Extract the (x, y) coordinate from the center of the cell holding the provided text.  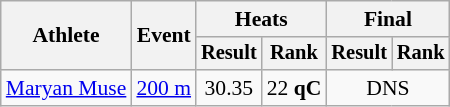
Athlete (66, 36)
Event (164, 36)
200 m (164, 88)
22 qC (294, 88)
DNS (388, 88)
Heats (261, 19)
30.35 (229, 88)
Final (388, 19)
Maryan Muse (66, 88)
